Detect which cell encompasses the target text, then output its (x, y) center coordinate. 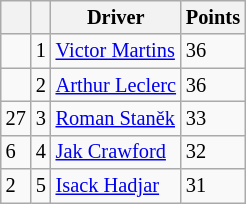
Isack Hadjar (116, 186)
Jak Crawford (116, 152)
Roman Staněk (116, 118)
Points (213, 17)
5 (41, 186)
Victor Martins (116, 51)
Arthur Leclerc (116, 85)
4 (41, 152)
33 (213, 118)
6 (16, 152)
1 (41, 51)
Driver (116, 17)
3 (41, 118)
27 (16, 118)
32 (213, 152)
31 (213, 186)
